Determine the (X, Y) coordinate at the center of the cell enclosing the given text.  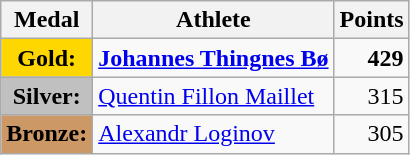
Bronze: (47, 134)
Athlete (214, 20)
315 (372, 96)
Points (372, 20)
Johannes Thingnes Bø (214, 58)
305 (372, 134)
Gold: (47, 58)
Alexandr Loginov (214, 134)
429 (372, 58)
Silver: (47, 96)
Quentin Fillon Maillet (214, 96)
Medal (47, 20)
